Pinpoint the cell where the given text exists, returning its [X, Y] midpoint coordinate. 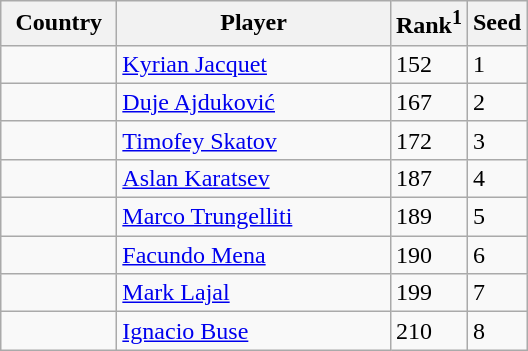
Marco Trungelliti [254, 217]
Facundo Mena [254, 255]
1 [496, 64]
Seed [496, 24]
199 [428, 293]
172 [428, 140]
4 [496, 178]
Duje Ajduković [254, 102]
210 [428, 331]
187 [428, 178]
8 [496, 331]
Aslan Karatsev [254, 178]
6 [496, 255]
5 [496, 217]
189 [428, 217]
7 [496, 293]
Mark Lajal [254, 293]
2 [496, 102]
Rank1 [428, 24]
Timofey Skatov [254, 140]
167 [428, 102]
190 [428, 255]
Kyrian Jacquet [254, 64]
Ignacio Buse [254, 331]
Player [254, 24]
3 [496, 140]
Country [59, 24]
152 [428, 64]
